Identify which cell holds the provided text, then report its (x, y) central coordinate. 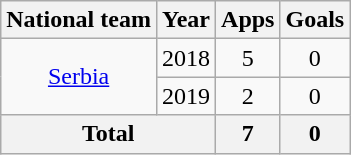
Serbia (79, 77)
5 (248, 58)
Apps (248, 20)
2 (248, 96)
2019 (186, 96)
2018 (186, 58)
Goals (315, 20)
National team (79, 20)
Year (186, 20)
7 (248, 134)
Total (108, 134)
